Output the [X, Y] coordinate of the center of the cell containing the given text.  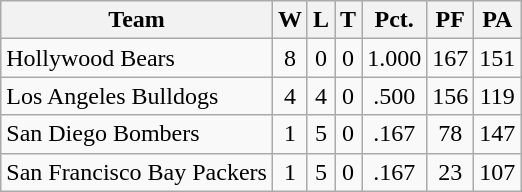
151 [498, 58]
78 [450, 134]
107 [498, 172]
119 [498, 96]
Team [137, 20]
T [348, 20]
L [320, 20]
San Diego Bombers [137, 134]
1.000 [394, 58]
23 [450, 172]
PA [498, 20]
San Francisco Bay Packers [137, 172]
167 [450, 58]
PF [450, 20]
.500 [394, 96]
Hollywood Bears [137, 58]
Pct. [394, 20]
Los Angeles Bulldogs [137, 96]
156 [450, 96]
8 [290, 58]
147 [498, 134]
W [290, 20]
